Scan for the cell matching the given text and deliver its (X, Y) coordinate at center. 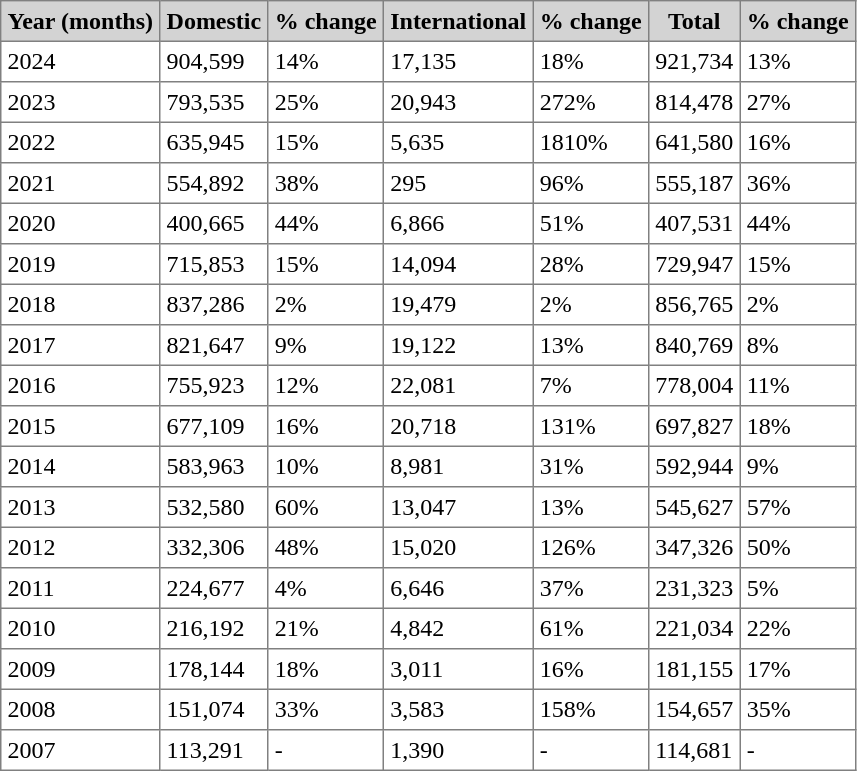
15,020 (458, 547)
8,981 (458, 466)
3,583 (458, 709)
20,718 (458, 426)
51% (591, 223)
126% (591, 547)
840,769 (694, 345)
17% (798, 669)
14% (326, 61)
19,122 (458, 345)
20,943 (458, 102)
17,135 (458, 61)
38% (326, 183)
2009 (80, 669)
2015 (80, 426)
554,892 (214, 183)
856,765 (694, 304)
178,144 (214, 669)
904,599 (214, 61)
28% (591, 264)
37% (591, 588)
60% (326, 507)
216,192 (214, 628)
2008 (80, 709)
158% (591, 709)
641,580 (694, 142)
821,647 (214, 345)
755,923 (214, 385)
221,034 (694, 628)
31% (591, 466)
50% (798, 547)
2022 (80, 142)
Year (months) (80, 21)
22% (798, 628)
61% (591, 628)
131% (591, 426)
4% (326, 588)
2017 (80, 345)
793,535 (214, 102)
2024 (80, 61)
592,944 (694, 466)
Total (694, 21)
21% (326, 628)
224,677 (214, 588)
2007 (80, 750)
27% (798, 102)
2023 (80, 102)
400,665 (214, 223)
96% (591, 183)
114,681 (694, 750)
583,963 (214, 466)
154,657 (694, 709)
2018 (80, 304)
6,866 (458, 223)
12% (326, 385)
347,326 (694, 547)
921,734 (694, 61)
715,853 (214, 264)
Domestic (214, 21)
2014 (80, 466)
2016 (80, 385)
555,187 (694, 183)
837,286 (214, 304)
33% (326, 709)
14,094 (458, 264)
35% (798, 709)
22,081 (458, 385)
1,390 (458, 750)
5% (798, 588)
8% (798, 345)
19,479 (458, 304)
181,155 (694, 669)
1810% (591, 142)
814,478 (694, 102)
10% (326, 466)
4,842 (458, 628)
6,646 (458, 588)
7% (591, 385)
2011 (80, 588)
729,947 (694, 264)
25% (326, 102)
International (458, 21)
635,945 (214, 142)
545,627 (694, 507)
151,074 (214, 709)
11% (798, 385)
57% (798, 507)
2019 (80, 264)
295 (458, 183)
2020 (80, 223)
2010 (80, 628)
778,004 (694, 385)
36% (798, 183)
2021 (80, 183)
697,827 (694, 426)
677,109 (214, 426)
2013 (80, 507)
48% (326, 547)
3,011 (458, 669)
13,047 (458, 507)
113,291 (214, 750)
407,531 (694, 223)
5,635 (458, 142)
532,580 (214, 507)
272% (591, 102)
231,323 (694, 588)
332,306 (214, 547)
2012 (80, 547)
